Detect which cell encompasses the target text, then output its (X, Y) center coordinate. 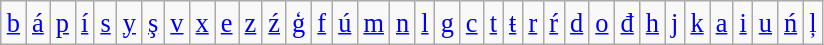
ş (153, 22)
h (652, 22)
j (674, 22)
r (532, 22)
o (602, 22)
e (227, 22)
y (130, 22)
c (472, 22)
á (38, 22)
g (448, 22)
s (105, 22)
x (202, 22)
z (251, 22)
đ (628, 22)
n (402, 22)
k (696, 22)
b (14, 22)
ú (344, 22)
i (742, 22)
l (424, 22)
ļ (812, 22)
p (62, 22)
ź (274, 22)
ŧ (512, 22)
ģ (298, 22)
d (576, 22)
f (322, 22)
a (722, 22)
t (494, 22)
u (766, 22)
í (84, 22)
v (176, 22)
ŕ (554, 22)
ń (790, 22)
m (374, 22)
